Identify which cell holds the provided text, then report its (x, y) central coordinate. 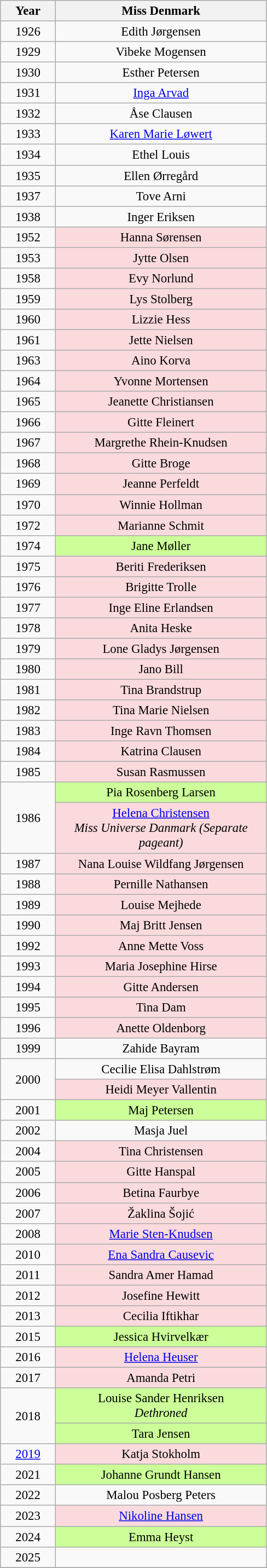
Anita Heske (161, 628)
Zahide Bayram (161, 1049)
2007 (28, 1213)
1972 (28, 525)
1967 (28, 443)
1963 (28, 361)
Helena Heuser (161, 1357)
1937 (28, 196)
Louise Mejhede (161, 905)
Inga Arvad (161, 93)
Beriti Frederiksen (161, 566)
Inge Eline Erlandsen (161, 607)
Tina Brandstrup (161, 690)
Cecilia Iftikhar (161, 1316)
1970 (28, 505)
1985 (28, 772)
1934 (28, 155)
1980 (28, 669)
1982 (28, 710)
1999 (28, 1049)
Evy Norlund (161, 279)
1975 (28, 566)
1952 (28, 237)
1965 (28, 402)
1988 (28, 884)
2002 (28, 1131)
1987 (28, 864)
2001 (28, 1110)
Gitte Hanspal (161, 1172)
Tina Dam (161, 1008)
Žaklina Šojić (161, 1213)
Heidi Meyer Vallentin (161, 1090)
2005 (28, 1172)
Masja Juel (161, 1131)
2012 (28, 1295)
Malou Posberg Peters (161, 1496)
Ethel Louis (161, 155)
Tina Marie Nielsen (161, 710)
Betina Faurbye (161, 1193)
1930 (28, 73)
Maj Petersen (161, 1110)
Jessica Hvirvelkær (161, 1336)
1974 (28, 546)
Miss Denmark (161, 11)
Edith Jørgensen (161, 32)
2023 (28, 1516)
2013 (28, 1316)
1964 (28, 381)
Lys Stolberg (161, 299)
Gitte Fleinert (161, 423)
Jytte Olsen (161, 258)
Josefine Hewitt (161, 1295)
Inge Ravn Thomsen (161, 731)
2016 (28, 1357)
Vibeke Mogensen (161, 52)
1935 (28, 176)
1960 (28, 320)
1961 (28, 340)
1958 (28, 279)
Pia Rosenberg Larsen (161, 793)
Susan Rasmussen (161, 772)
2019 (28, 1454)
Jano Bill (161, 669)
Tara Jensen (161, 1434)
2000 (28, 1079)
Maj Britt Jensen (161, 925)
1989 (28, 905)
Jeanne Perfeldt (161, 484)
1976 (28, 587)
2018 (28, 1416)
2006 (28, 1193)
1953 (28, 258)
1981 (28, 690)
1931 (28, 93)
Ena Sandra Causevic (161, 1254)
1990 (28, 925)
2010 (28, 1254)
Gitte Broge (161, 464)
1926 (28, 32)
Helena ChristensenMiss Universe Danmark (Separate pageant) (161, 828)
Tina Christensen (161, 1152)
2022 (28, 1496)
1938 (28, 217)
1932 (28, 114)
1968 (28, 464)
Marianne Schmit (161, 525)
2017 (28, 1378)
Jette Nielsen (161, 340)
Aino Korva (161, 361)
Lone Gladys Jørgensen (161, 649)
2004 (28, 1152)
Åse Clausen (161, 114)
1959 (28, 299)
Johanne Grundt Hansen (161, 1475)
Karen Marie Løwert (161, 134)
1969 (28, 484)
Maria Josephine Hirse (161, 967)
Year (28, 11)
Katja Stokholm (161, 1454)
Lizzie Hess (161, 320)
1986 (28, 818)
Katrina Clausen (161, 751)
2025 (28, 1557)
Inger Eriksen (161, 217)
2024 (28, 1537)
Esther Petersen (161, 73)
Amanda Petri (161, 1378)
2015 (28, 1336)
1978 (28, 628)
2021 (28, 1475)
Louise Sander HenriksenDethroned (161, 1405)
1984 (28, 751)
Sandra Amer Hamad (161, 1275)
1993 (28, 967)
Nikoline Hansen (161, 1516)
Winnie Hollman (161, 505)
Brigitte Trolle (161, 587)
Pernille Nathansen (161, 884)
Anette Oldenborg (161, 1028)
Jane Møller (161, 546)
1992 (28, 946)
1995 (28, 1008)
1983 (28, 731)
1977 (28, 607)
Cecilie Elisa Dahlstrøm (161, 1069)
1996 (28, 1028)
2008 (28, 1234)
Tove Arni (161, 196)
Anne Mette Voss (161, 946)
Nana Louise Wildfang Jørgensen (161, 864)
1966 (28, 423)
1933 (28, 134)
2011 (28, 1275)
Emma Heyst (161, 1537)
Ellen Ørregård (161, 176)
Hanna Sørensen (161, 237)
1979 (28, 649)
Jeanette Christiansen (161, 402)
1994 (28, 987)
Gitte Andersen (161, 987)
1929 (28, 52)
Marie Sten-Knudsen (161, 1234)
Yvonne Mortensen (161, 381)
Margrethe Rhein-Knudsen (161, 443)
